Determine the [X, Y] coordinate at the center of the cell enclosing the given text.  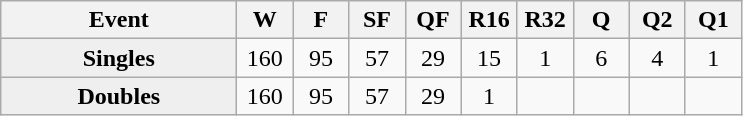
Singles [119, 58]
F [321, 20]
6 [601, 58]
Event [119, 20]
QF [433, 20]
Doubles [119, 96]
4 [657, 58]
SF [377, 20]
W [265, 20]
Q1 [713, 20]
Q [601, 20]
R32 [545, 20]
R16 [489, 20]
15 [489, 58]
Q2 [657, 20]
